Return the (x, y) coordinate for the center point of the cell that contains the specified text.  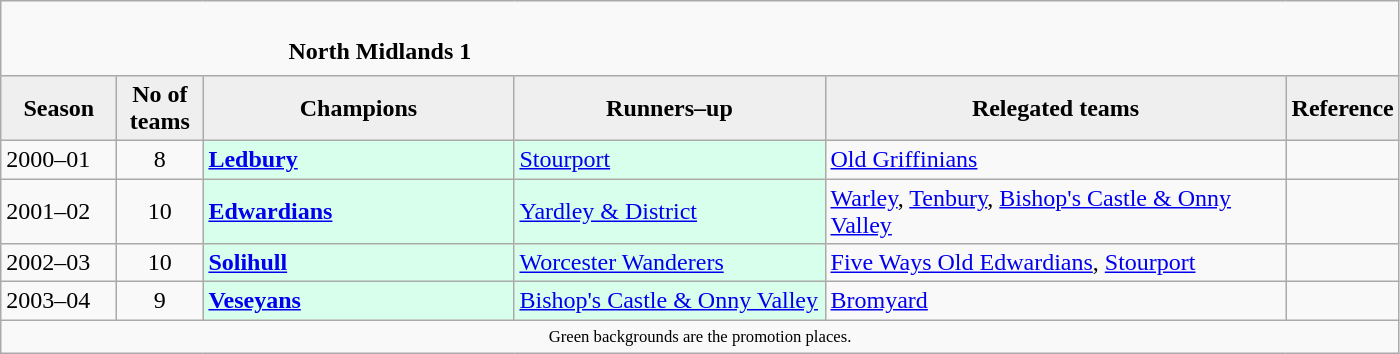
Solihull (358, 263)
Green backgrounds are the promotion places. (700, 336)
Bromyard (1056, 301)
Reference (1342, 108)
Old Griffinians (1056, 159)
Worcester Wanderers (670, 263)
8 (160, 159)
Season (59, 108)
Veseyans (358, 301)
2002–03 (59, 263)
Champions (358, 108)
2000–01 (59, 159)
Warley, Tenbury, Bishop's Castle & Onny Valley (1056, 210)
Edwardians (358, 210)
No of teams (160, 108)
2001–02 (59, 210)
2003–04 (59, 301)
Bishop's Castle & Onny Valley (670, 301)
Ledbury (358, 159)
Runners–up (670, 108)
Relegated teams (1056, 108)
Yardley & District (670, 210)
Stourport (670, 159)
9 (160, 301)
Five Ways Old Edwardians, Stourport (1056, 263)
